Output the (X, Y) coordinate of the center of the cell containing the given text.  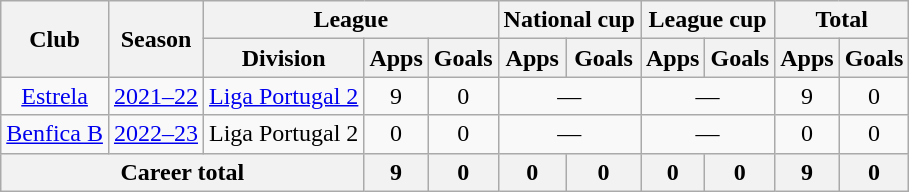
Club (55, 39)
Division (284, 58)
League cup (707, 20)
National cup (569, 20)
Total (842, 20)
Benfica B (55, 134)
2021–22 (156, 96)
League (352, 20)
Career total (182, 172)
Estrela (55, 96)
2022–23 (156, 134)
Season (156, 39)
